Provide the (x, y) coordinate of the cell's center where the given text is located.  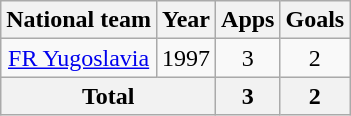
Year (186, 20)
FR Yugoslavia (79, 58)
National team (79, 20)
Apps (248, 20)
1997 (186, 58)
Total (108, 96)
Goals (315, 20)
